Locate the cell with the specified text and output its [X, Y] center coordinate. 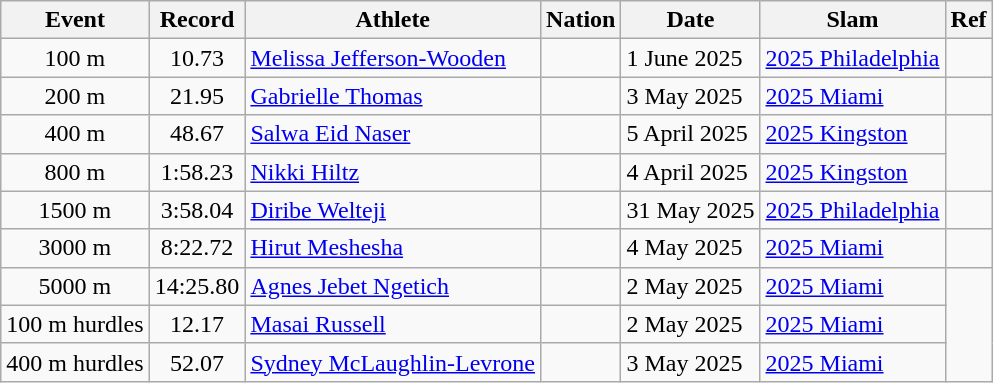
Agnes Jebet Ngetich [393, 286]
1 June 2025 [690, 58]
31 May 2025 [690, 210]
1:58.23 [197, 172]
100 m [75, 58]
Melissa Jefferson-Wooden [393, 58]
3:58.04 [197, 210]
Ref [968, 20]
800 m [75, 172]
1500 m [75, 210]
8:22.72 [197, 248]
200 m [75, 96]
Record [197, 20]
400 m hurdles [75, 362]
Gabrielle Thomas [393, 96]
Diribe Welteji [393, 210]
Slam [852, 20]
Nikki Hiltz [393, 172]
100 m hurdles [75, 324]
48.67 [197, 134]
12.17 [197, 324]
Hirut Meshesha [393, 248]
Date [690, 20]
14:25.80 [197, 286]
Nation [581, 20]
5 April 2025 [690, 134]
21.95 [197, 96]
Sydney McLaughlin-Levrone [393, 362]
52.07 [197, 362]
3000 m [75, 248]
Event [75, 20]
400 m [75, 134]
5000 m [75, 286]
4 May 2025 [690, 248]
Salwa Eid Naser [393, 134]
4 April 2025 [690, 172]
Masai Russell [393, 324]
10.73 [197, 58]
Athlete [393, 20]
